Return (x, y) of the center of cell containing provided text 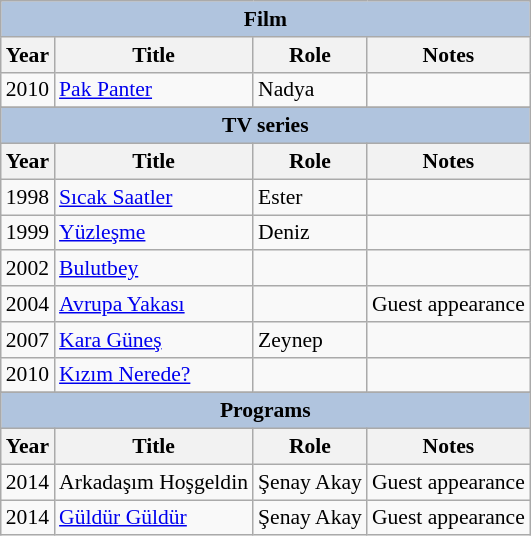
2007 (28, 340)
Kızım Nerede? (154, 375)
Sıcak Saatler (154, 197)
Yüzleşme (154, 233)
Film (266, 19)
1999 (28, 233)
Arkadaşım Hoşgeldin (154, 482)
Programs (266, 411)
Pak Panter (154, 90)
Deniz (310, 233)
Zeynep (310, 340)
Bulutbey (154, 269)
2004 (28, 304)
Nadya (310, 90)
Kara Güneş (154, 340)
TV series (266, 126)
Avrupa Yakası (154, 304)
2002 (28, 269)
Ester (310, 197)
Güldür Güldür (154, 518)
1998 (28, 197)
